For the text-containing cell, return its midpoint in (x, y) coordinate format. 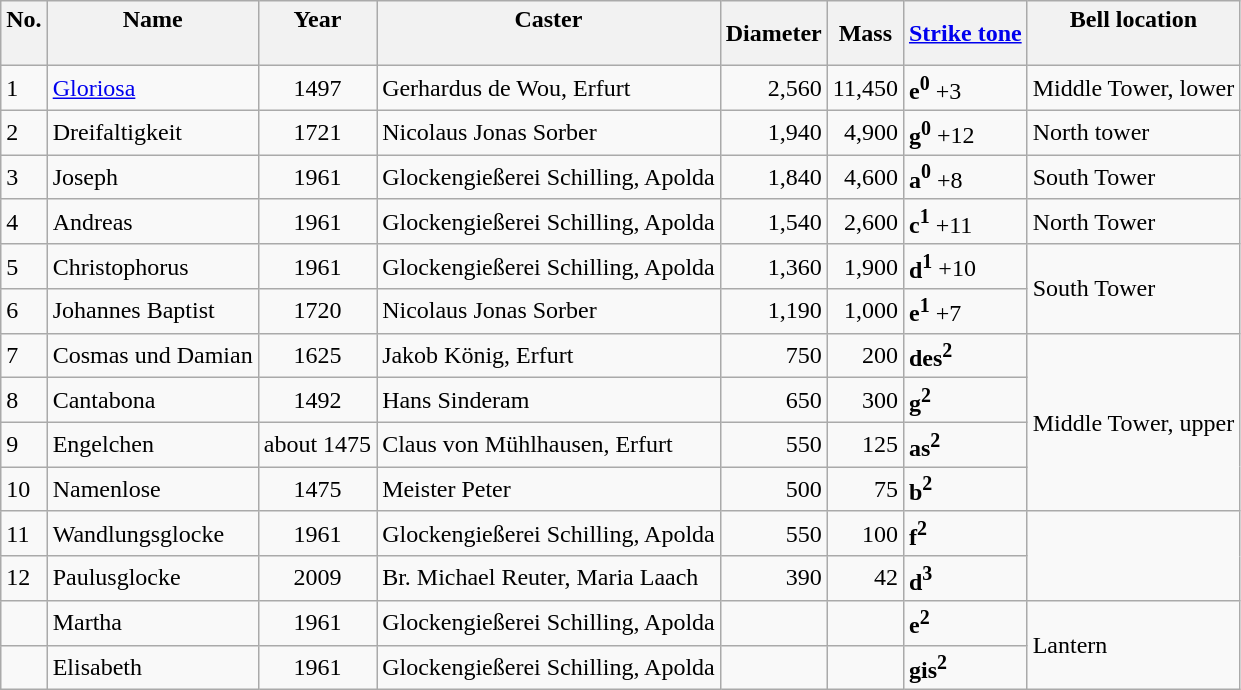
Name (152, 34)
1,940 (774, 132)
6 (24, 312)
1,840 (774, 178)
North Tower (1134, 222)
75 (865, 490)
Meister Peter (549, 490)
1,360 (774, 266)
des2 (965, 356)
Bell location (1134, 34)
a0 +8 (965, 178)
1721 (317, 132)
e1 +7 (965, 312)
Cosmas und Damian (152, 356)
Strike tone (965, 34)
Gloriosa (152, 88)
d1 +10 (965, 266)
200 (865, 356)
Lantern (1134, 644)
1625 (317, 356)
Diameter (774, 34)
650 (774, 400)
1,900 (865, 266)
gis2 (965, 668)
4,600 (865, 178)
Middle Tower, upper (1134, 422)
Andreas (152, 222)
100 (865, 534)
d3 (965, 578)
as2 (965, 444)
Jakob König, Erfurt (549, 356)
Cantabona (152, 400)
Gerhardus de Wou, Erfurt (549, 88)
4,900 (865, 132)
Christophorus (152, 266)
2,600 (865, 222)
Engelchen (152, 444)
1475 (317, 490)
2009 (317, 578)
1,190 (774, 312)
390 (774, 578)
Dreifaltigkeit (152, 132)
e2 (965, 622)
c1 +11 (965, 222)
Br. Michael Reuter, Maria Laach (549, 578)
Namenlose (152, 490)
4 (24, 222)
Paulusglocke (152, 578)
1,000 (865, 312)
3 (24, 178)
Year (317, 34)
1,540 (774, 222)
1720 (317, 312)
2 (24, 132)
g0 +12 (965, 132)
Wandlungsglocke (152, 534)
g2 (965, 400)
11,450 (865, 88)
1497 (317, 88)
42 (865, 578)
1492 (317, 400)
b2 (965, 490)
Johannes Baptist (152, 312)
12 (24, 578)
Mass (865, 34)
f2 (965, 534)
Martha (152, 622)
8 (24, 400)
Joseph (152, 178)
500 (774, 490)
300 (865, 400)
e0 +3 (965, 88)
7 (24, 356)
9 (24, 444)
No. (24, 34)
Middle Tower, lower (1134, 88)
5 (24, 266)
North tower (1134, 132)
10 (24, 490)
11 (24, 534)
125 (865, 444)
750 (774, 356)
2,560 (774, 88)
Elisabeth (152, 668)
Hans Sinderam (549, 400)
about 1475 (317, 444)
1 (24, 88)
Caster (549, 34)
Claus von Mühlhausen, Erfurt (549, 444)
